Locate the cell with the specified text and output its [X, Y] center coordinate. 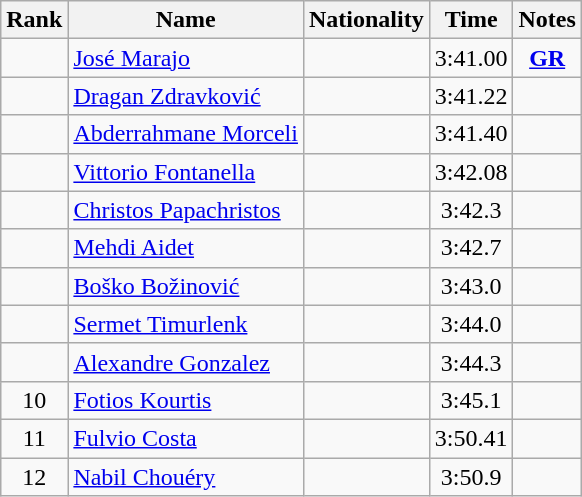
Notes [547, 20]
3:44.3 [471, 362]
GR [547, 58]
Sermet Timurlenk [186, 324]
3:43.0 [471, 286]
Alexandre Gonzalez [186, 362]
3:50.9 [471, 477]
Fotios Kourtis [186, 400]
3:42.08 [471, 172]
3:41.00 [471, 58]
Boško Božinović [186, 286]
3:45.1 [471, 400]
3:41.40 [471, 134]
Christos Papachristos [186, 210]
12 [34, 477]
3:42.7 [471, 248]
José Marajo [186, 58]
Vittorio Fontanella [186, 172]
Fulvio Costa [186, 438]
Abderrahmane Morceli [186, 134]
Nabil Chouéry [186, 477]
11 [34, 438]
10 [34, 400]
Rank [34, 20]
Mehdi Aidet [186, 248]
Dragan Zdravković [186, 96]
Nationality [366, 20]
3:42.3 [471, 210]
3:50.41 [471, 438]
Time [471, 20]
Name [186, 20]
3:44.0 [471, 324]
3:41.22 [471, 96]
